Scan for the cell matching the given text and deliver its [x, y] coordinate at center. 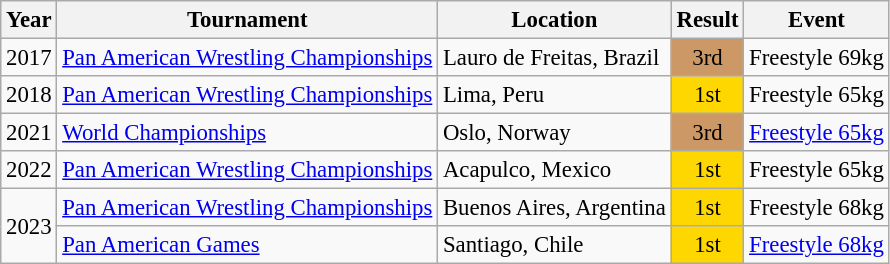
Santiago, Chile [555, 245]
World Championships [248, 133]
Tournament [248, 20]
2023 [29, 226]
Year [29, 20]
Freestyle 69kg [816, 58]
2017 [29, 58]
Oslo, Norway [555, 133]
2021 [29, 133]
Location [555, 20]
2022 [29, 170]
Pan American Games [248, 245]
Result [708, 20]
Lima, Peru [555, 95]
Event [816, 20]
2018 [29, 95]
Buenos Aires, Argentina [555, 208]
Acapulco, Mexico [555, 170]
Lauro de Freitas, Brazil [555, 58]
